Identify which cell holds the provided text, then report its (X, Y) central coordinate. 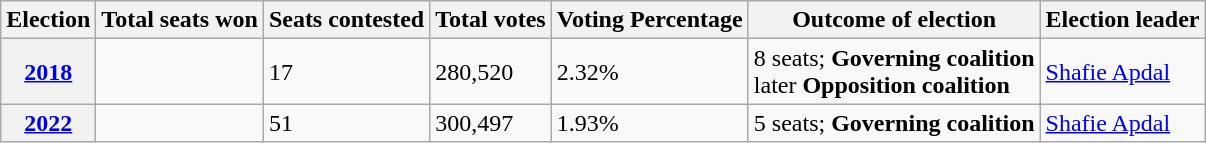
Total seats won (180, 20)
Seats contested (346, 20)
5 seats; Governing coalition (894, 123)
280,520 (491, 72)
Election (48, 20)
Total votes (491, 20)
2.32% (650, 72)
Voting Percentage (650, 20)
17 (346, 72)
Election leader (1122, 20)
Outcome of election (894, 20)
8 seats; Governing coalition later Opposition coalition (894, 72)
2018 (48, 72)
2022 (48, 123)
1.93% (650, 123)
51 (346, 123)
300,497 (491, 123)
